Determine the (x, y) coordinate at the center of the cell enclosing the given text.  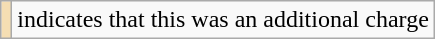
indicates that this was an additional charge (224, 20)
